Detect which cell encompasses the target text, then output its [X, Y] center coordinate. 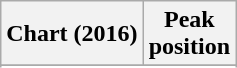
Chart (2016) [72, 34]
Peak position [189, 34]
